Pinpoint the cell where the given text exists, returning its (x, y) midpoint coordinate. 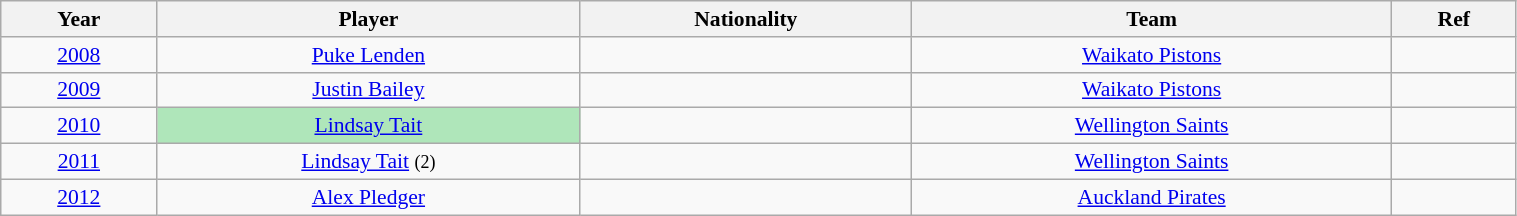
2010 (79, 126)
Player (368, 19)
Lindsay Tait (2) (368, 162)
2011 (79, 162)
Nationality (746, 19)
Auckland Pirates (1152, 197)
Team (1152, 19)
2009 (79, 90)
Alex Pledger (368, 197)
Lindsay Tait (368, 126)
Puke Lenden (368, 55)
2008 (79, 55)
Ref (1454, 19)
Year (79, 19)
Justin Bailey (368, 90)
2012 (79, 197)
